Search for the cell housing the specified text and yield its (x, y) center coordinate. 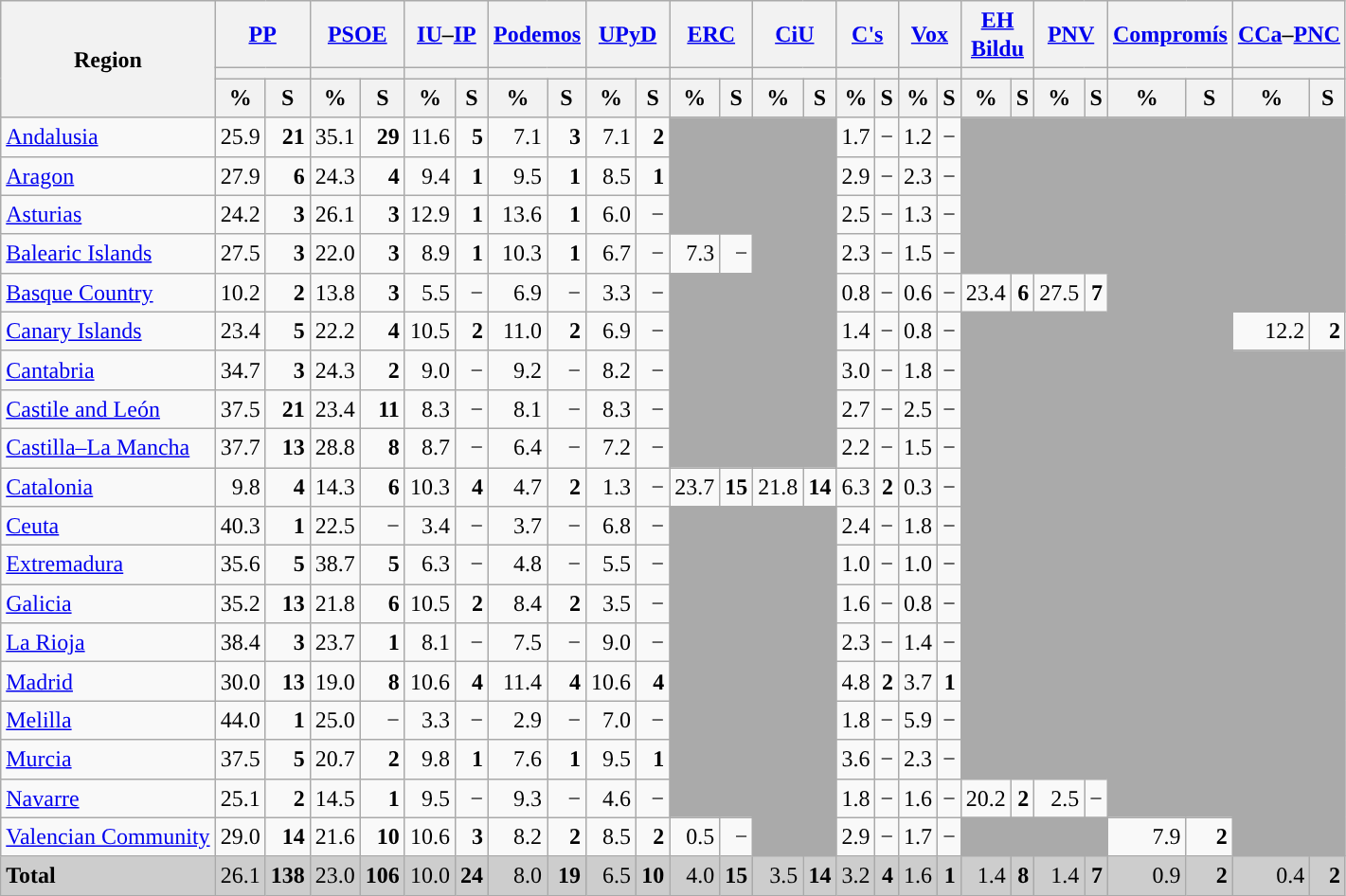
Murcia (108, 760)
0.9 (1146, 875)
7.0 (612, 720)
PSOE (357, 34)
34.7 (241, 369)
Vox (930, 34)
25.1 (241, 797)
Andalusia (108, 136)
6.8 (612, 527)
8.7 (430, 447)
23.0 (335, 875)
9.4 (430, 176)
C's (868, 34)
3.4 (430, 527)
Extremadura (108, 564)
Castile and León (108, 409)
35.6 (241, 564)
12.9 (430, 214)
38.4 (241, 642)
Asturias (108, 214)
28.8 (335, 447)
29 (383, 136)
7.5 (517, 642)
24.2 (241, 214)
25.0 (335, 720)
7.2 (612, 447)
EH Bildu (996, 34)
3.2 (856, 875)
Aragon (108, 176)
29.0 (241, 837)
10.0 (430, 875)
Catalonia (108, 487)
30.0 (241, 682)
4.6 (612, 797)
Ceuta (108, 527)
19.0 (335, 682)
Compromís (1170, 34)
6.5 (612, 875)
14.3 (335, 487)
CiU (795, 34)
Region (108, 59)
7.9 (1146, 837)
25.9 (241, 136)
UPyD (628, 34)
4.0 (695, 875)
20.7 (335, 760)
8.4 (517, 604)
Galicia (108, 604)
Navarre (108, 797)
Madrid (108, 682)
3.0 (856, 369)
44.0 (241, 720)
11.0 (517, 332)
0.4 (1271, 875)
IU–IP (446, 34)
5.9 (919, 720)
6.7 (612, 254)
1.2 (919, 136)
0.3 (919, 487)
2.2 (856, 447)
Valencian Community (108, 837)
Canary Islands (108, 332)
8.9 (430, 254)
Balearic Islands (108, 254)
11 (383, 409)
40.3 (241, 527)
Podemos (536, 34)
22.2 (335, 332)
8.0 (517, 875)
10.2 (241, 292)
9.2 (517, 369)
0.5 (695, 837)
14.5 (335, 797)
24 (472, 875)
7.3 (695, 254)
35.1 (335, 136)
13.6 (517, 214)
La Rioja (108, 642)
35.2 (241, 604)
11.4 (517, 682)
22.5 (335, 527)
2.4 (856, 527)
ERC (711, 34)
4.7 (517, 487)
20.2 (985, 797)
27.9 (241, 176)
6.0 (612, 214)
19 (566, 875)
38.7 (335, 564)
PNV (1071, 34)
22.0 (335, 254)
Cantabria (108, 369)
7.6 (517, 760)
Basque Country (108, 292)
11.6 (430, 136)
106 (383, 875)
Total (108, 875)
13.8 (335, 292)
138 (288, 875)
CCa–PNC (1288, 34)
9.3 (517, 797)
3.6 (856, 760)
12.2 (1271, 332)
6.4 (517, 447)
21.6 (335, 837)
2.7 (856, 409)
Melilla (108, 720)
Castilla–La Mancha (108, 447)
PP (262, 34)
37.7 (241, 447)
0.6 (919, 292)
